Provide the (x, y) coordinate of the cell's center where the given text is located.  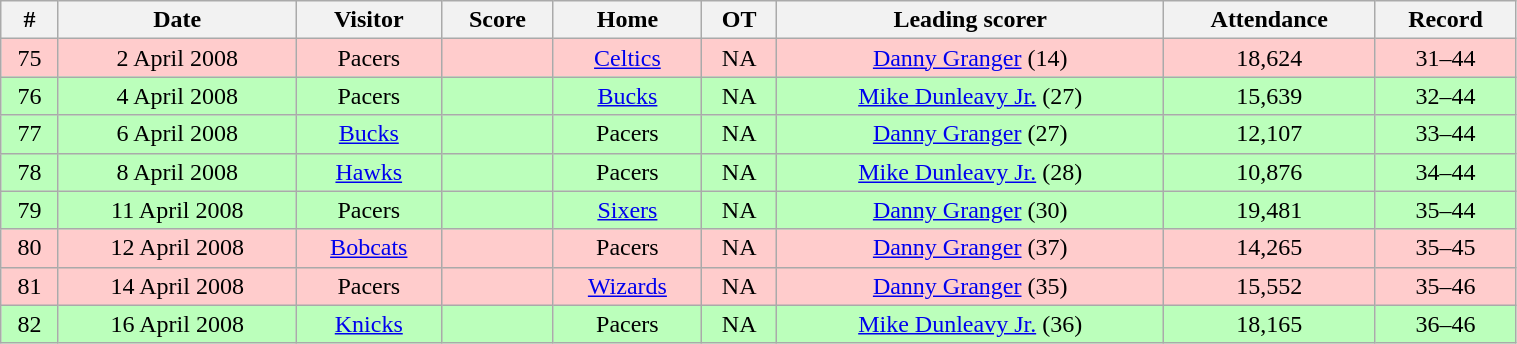
OT (740, 20)
12,107 (1270, 134)
Sixers (627, 210)
Danny Granger (27) (970, 134)
Score (497, 20)
Attendance (1270, 20)
78 (30, 172)
Danny Granger (30) (970, 210)
Date (177, 20)
31–44 (1446, 58)
77 (30, 134)
16 April 2008 (177, 324)
35–45 (1446, 248)
Mike Dunleavy Jr. (27) (970, 96)
Hawks (368, 172)
Danny Granger (14) (970, 58)
80 (30, 248)
34–44 (1446, 172)
Danny Granger (35) (970, 286)
Leading scorer (970, 20)
6 April 2008 (177, 134)
14 April 2008 (177, 286)
Wizards (627, 286)
Danny Granger (37) (970, 248)
12 April 2008 (177, 248)
14,265 (1270, 248)
76 (30, 96)
15,552 (1270, 286)
Home (627, 20)
81 (30, 286)
Mike Dunleavy Jr. (28) (970, 172)
10,876 (1270, 172)
11 April 2008 (177, 210)
18,624 (1270, 58)
79 (30, 210)
4 April 2008 (177, 96)
2 April 2008 (177, 58)
Bobcats (368, 248)
32–44 (1446, 96)
36–46 (1446, 324)
18,165 (1270, 324)
Knicks (368, 324)
# (30, 20)
Visitor (368, 20)
Mike Dunleavy Jr. (36) (970, 324)
Record (1446, 20)
75 (30, 58)
33–44 (1446, 134)
Celtics (627, 58)
82 (30, 324)
35–46 (1446, 286)
15,639 (1270, 96)
8 April 2008 (177, 172)
19,481 (1270, 210)
35–44 (1446, 210)
